Provide the [X, Y] coordinate of the cell's center where the given text is located.  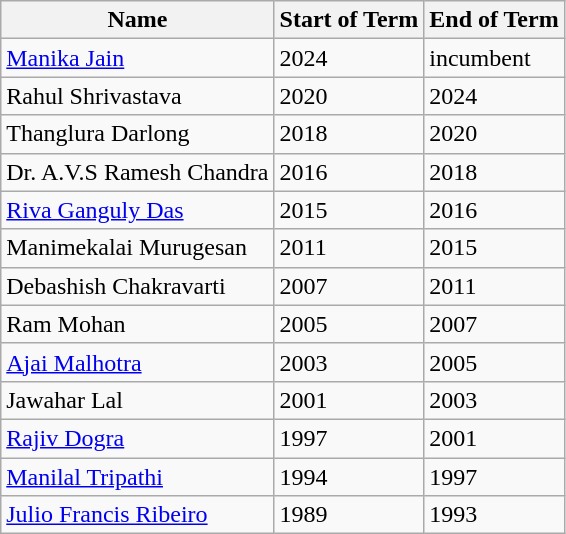
Ajai Malhotra [138, 362]
Debashish Chakravarti [138, 286]
Julio Francis Ribeiro [138, 515]
Thanglura Darlong [138, 134]
1993 [494, 515]
Jawahar Lal [138, 400]
Manilal Tripathi [138, 477]
Name [138, 20]
Rahul Shrivastava [138, 96]
Manimekalai Murugesan [138, 248]
1989 [349, 515]
Dr. A.V.S Ramesh Chandra [138, 172]
End of Term [494, 20]
Riva Ganguly Das [138, 210]
Manika Jain [138, 58]
1994 [349, 477]
incumbent [494, 58]
Rajiv Dogra [138, 438]
Ram Mohan [138, 324]
Start of Term [349, 20]
